Return the [X, Y] coordinate for the center point of the cell that contains the specified text.  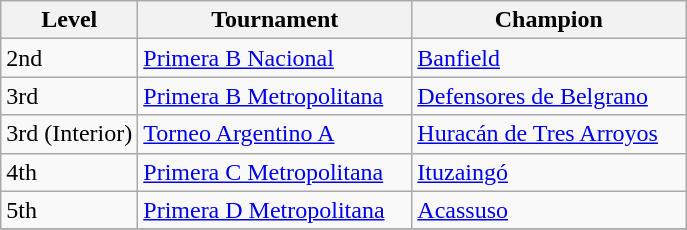
4th [70, 172]
3rd (Interior) [70, 134]
3rd [70, 96]
Champion [549, 20]
Huracán de Tres Arroyos [549, 134]
Banfield [549, 58]
Tournament [275, 20]
2nd [70, 58]
5th [70, 210]
Ituzaingó [549, 172]
Primera B Metropolitana [275, 96]
Level [70, 20]
Primera B Nacional [275, 58]
Torneo Argentino A [275, 134]
Primera C Metropolitana [275, 172]
Acassuso [549, 210]
Primera D Metropolitana [275, 210]
Defensores de Belgrano [549, 96]
